For the text-containing cell, return its midpoint in [X, Y] coordinate format. 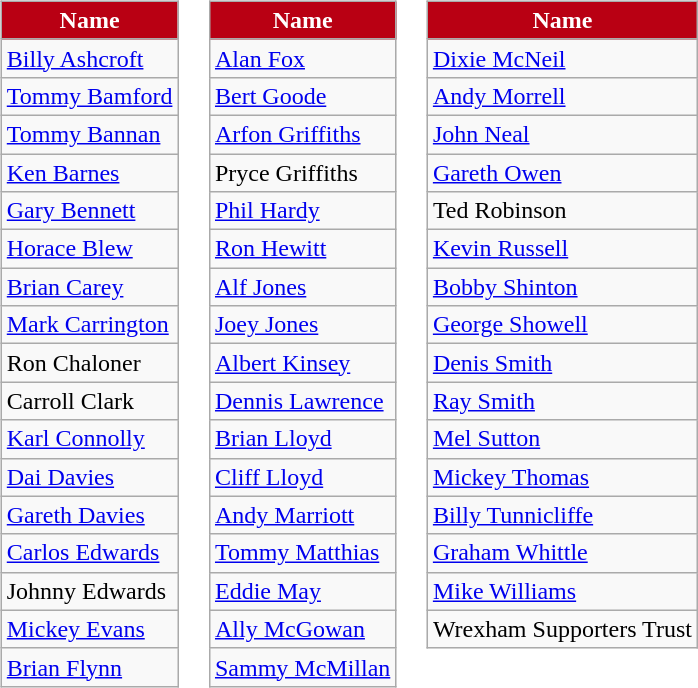
Horace Blew [90, 249]
Mark Carrington [90, 325]
Andy Morrell [562, 96]
Brian Lloyd [302, 439]
Gary Bennett [90, 211]
Albert Kinsey [302, 363]
George Showell [562, 325]
Phil Hardy [302, 211]
Carroll Clark [90, 401]
Joey Jones [302, 325]
Alf Jones [302, 287]
Ray Smith [562, 401]
Billy Ashcroft [90, 58]
Carlos Edwards [90, 553]
Ron Chaloner [90, 363]
Brian Carey [90, 287]
Bert Goode [302, 96]
Ron Hewitt [302, 249]
Dai Davies [90, 477]
Mel Sutton [562, 439]
Mickey Evans [90, 629]
Mickey Thomas [562, 477]
Sammy McMillan [302, 667]
Tommy Bamford [90, 96]
Graham Whittle [562, 553]
Alan Fox [302, 58]
Billy Tunnicliffe [562, 515]
Tommy Bannan [90, 134]
Eddie May [302, 591]
Cliff Lloyd [302, 477]
Pryce Griffiths [302, 173]
Ally McGowan [302, 629]
Gareth Davies [90, 515]
Brian Flynn [90, 667]
Karl Connolly [90, 439]
Arfon Griffiths [302, 134]
Kevin Russell [562, 249]
Wrexham Supporters Trust [562, 629]
Ted Robinson [562, 211]
John Neal [562, 134]
Ken Barnes [90, 173]
Bobby Shinton [562, 287]
Gareth Owen [562, 173]
Denis Smith [562, 363]
Tommy Matthias [302, 553]
Johnny Edwards [90, 591]
Andy Marriott [302, 515]
Mike Williams [562, 591]
Dixie McNeil [562, 58]
Dennis Lawrence [302, 401]
